Identify which cell holds the provided text, then report its (X, Y) central coordinate. 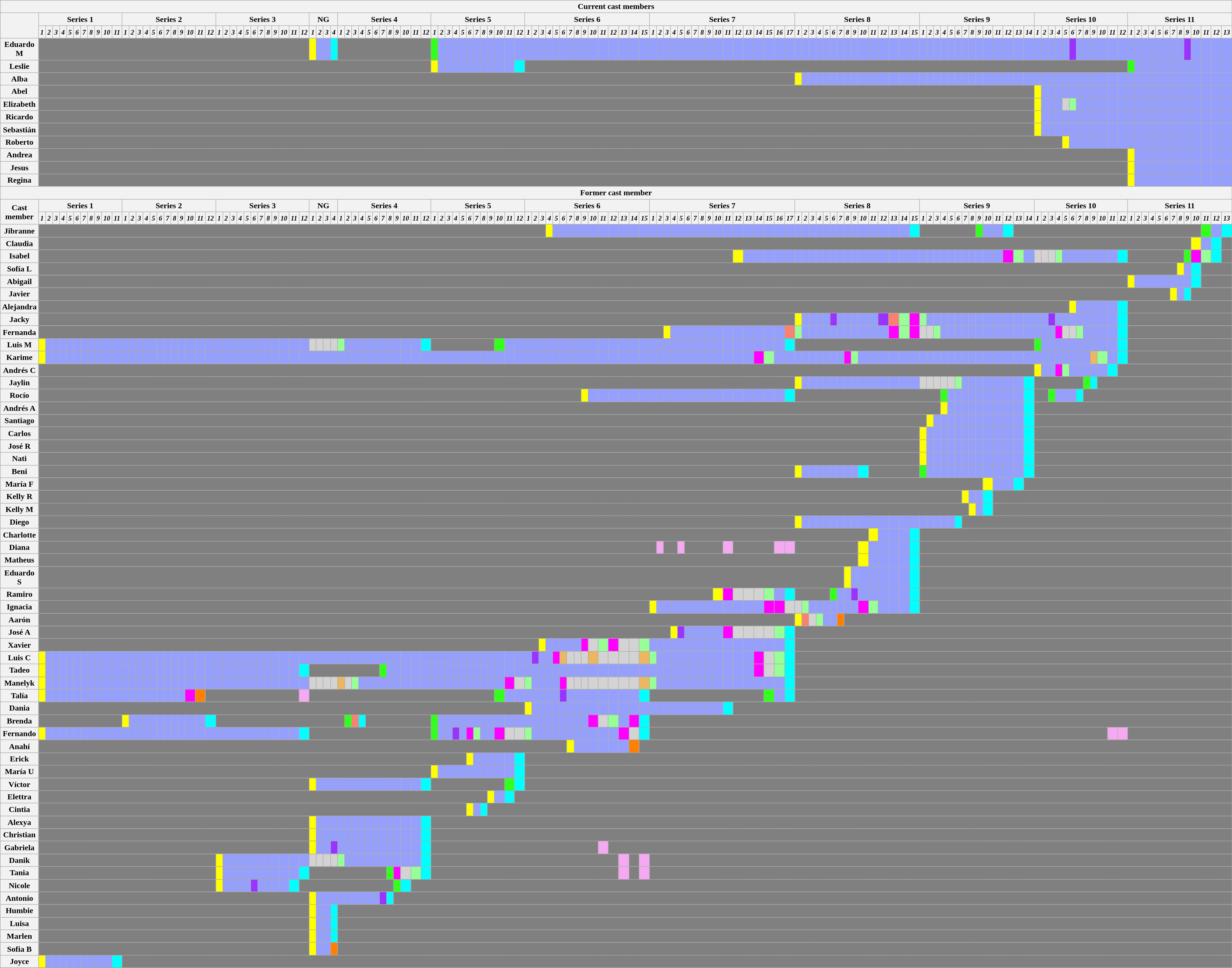
Humbie (19, 911)
Javier (19, 294)
Leslie (19, 66)
Jacky (19, 319)
Roberto (19, 142)
Diana (19, 547)
Erick (19, 759)
Brenda (19, 721)
Kelly R (19, 497)
Manelyk (19, 683)
Matheus (19, 560)
Dania (19, 708)
Xavier (19, 645)
Gabriela (19, 848)
Talía (19, 696)
Joyce (19, 961)
Jaylin (19, 383)
Ramiro (19, 594)
Nati (19, 459)
Cintia (19, 810)
Sofia B (19, 949)
Anahí (19, 746)
Elizabeth (19, 104)
Andrés C (19, 370)
Sebastián (19, 129)
Andrés A (19, 408)
Alexya (19, 822)
Danik (19, 860)
Víctor (19, 784)
Santiago (19, 421)
Jesus (19, 167)
Fernando (19, 733)
Karime (19, 357)
Former cast member (616, 193)
Tania (19, 873)
Cast member (19, 212)
Abigail (19, 281)
Beni (19, 471)
Christian (19, 835)
Andrea (19, 155)
Kelly M (19, 509)
Luisa (19, 923)
Luis M (19, 345)
Fernanda (19, 332)
Alba (19, 79)
Sofía L (19, 269)
Luis C (19, 658)
Aarón (19, 620)
Ignacia (19, 607)
Regina (19, 180)
Antonio (19, 898)
Rocío (19, 396)
Carlos (19, 433)
Eduardo M (19, 49)
Alejandra (19, 307)
Marlen (19, 936)
Nicole (19, 886)
Abel (19, 91)
Jibranne (19, 231)
José A (19, 632)
Claudia (19, 243)
Current cast members (616, 7)
Eduardo S (19, 577)
Elettra (19, 797)
Tadeo (19, 670)
María U (19, 771)
José R (19, 446)
Diego (19, 522)
Charlotte (19, 535)
María F (19, 484)
Isabel (19, 256)
Ricardo (19, 117)
